Provide the (x, y) coordinate of the cell's center where the given text is located.  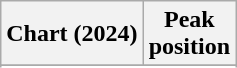
Chart (2024) (72, 34)
Peakposition (189, 34)
